For the text-containing cell, return its midpoint in [x, y] coordinate format. 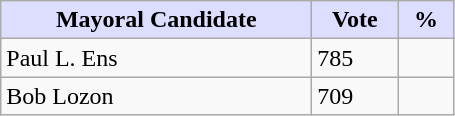
Vote [355, 20]
709 [355, 96]
785 [355, 58]
Mayoral Candidate [156, 20]
% [426, 20]
Bob Lozon [156, 96]
Paul L. Ens [156, 58]
